Return [X, Y] of the center of cell containing provided text 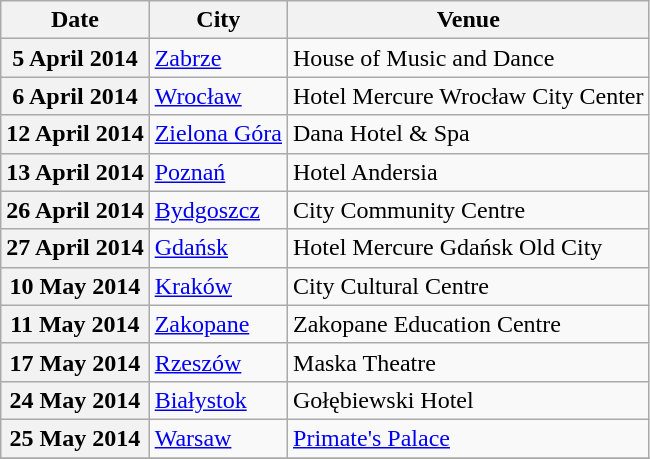
12 April 2014 [75, 134]
City Cultural Centre [469, 286]
City Community Centre [469, 210]
Dana Hotel & Spa [469, 134]
House of Music and Dance [469, 58]
Primate's Palace [469, 438]
13 April 2014 [75, 172]
26 April 2014 [75, 210]
25 May 2014 [75, 438]
Venue [469, 20]
5 April 2014 [75, 58]
Hotel Andersia [469, 172]
Zielona Góra [218, 134]
Hotel Mercure Wrocław City Center [469, 96]
11 May 2014 [75, 324]
17 May 2014 [75, 362]
27 April 2014 [75, 248]
Zakopane Education Centre [469, 324]
Date [75, 20]
Poznań [218, 172]
Warsaw [218, 438]
City [218, 20]
Zakopane [218, 324]
Białystok [218, 400]
Bydgoszcz [218, 210]
Rzeszów [218, 362]
Wrocław [218, 96]
24 May 2014 [75, 400]
10 May 2014 [75, 286]
Maska Theatre [469, 362]
Zabrze [218, 58]
Gdańsk [218, 248]
Kraków [218, 286]
6 April 2014 [75, 96]
Hotel Mercure Gdańsk Old City [469, 248]
Gołębiewski Hotel [469, 400]
